Output the [x, y] coordinate of the center of the cell containing the given text.  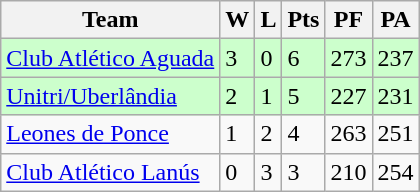
Club Atlético Aguada [110, 58]
251 [396, 134]
Leones de Ponce [110, 134]
263 [348, 134]
L [268, 20]
227 [348, 96]
6 [304, 58]
Team [110, 20]
PF [348, 20]
PA [396, 20]
237 [396, 58]
273 [348, 58]
4 [304, 134]
210 [348, 172]
231 [396, 96]
Club Atlético Lanús [110, 172]
254 [396, 172]
Pts [304, 20]
5 [304, 96]
Unitri/Uberlândia [110, 96]
W [238, 20]
